Scan for the cell matching the given text and deliver its [X, Y] coordinate at center. 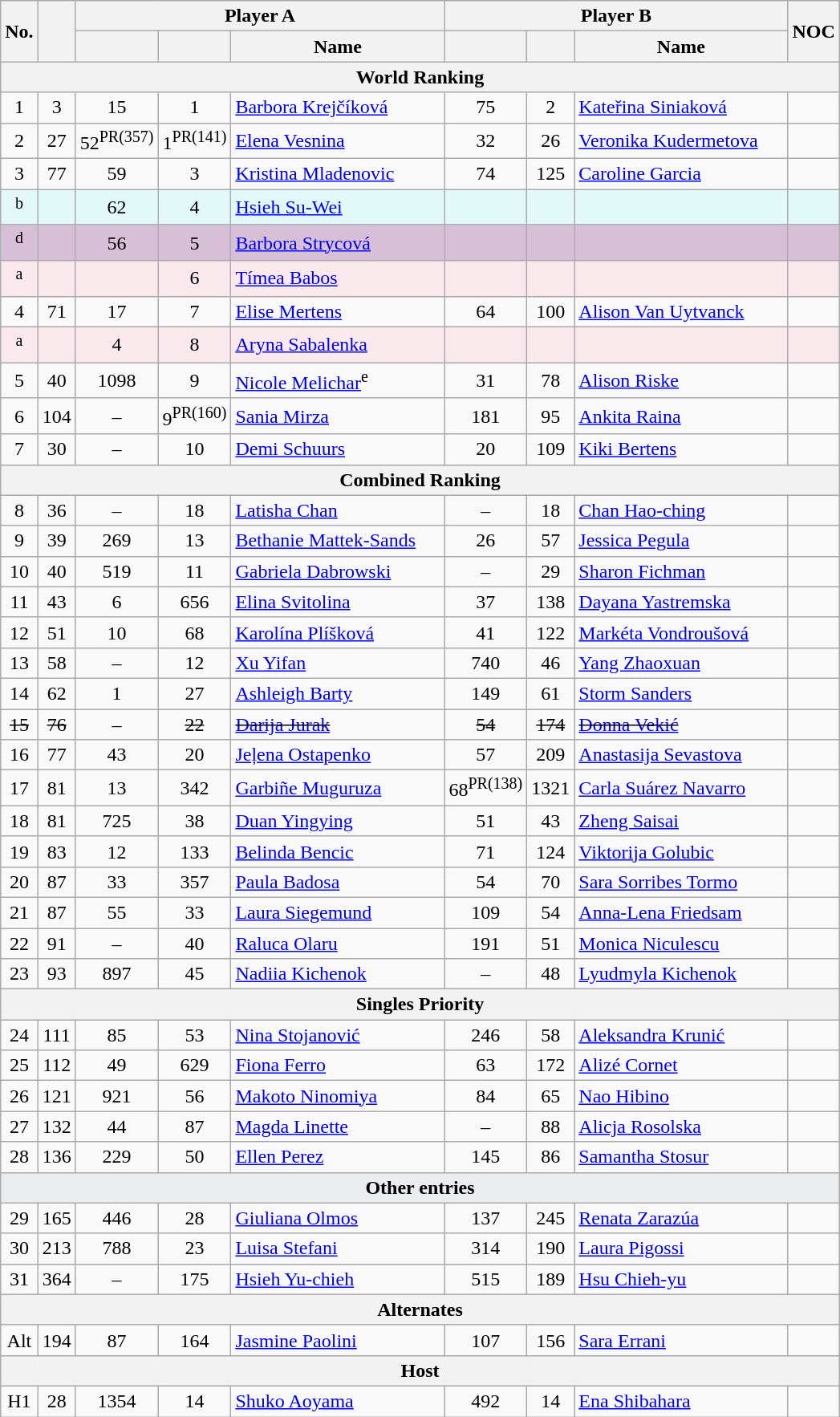
145 [486, 1157]
246 [486, 1035]
Aryna Sabalenka [338, 345]
93 [56, 974]
446 [117, 1218]
1PR(141) [194, 141]
Xu Yifan [338, 663]
Paula Badosa [338, 882]
21 [19, 912]
Player A [260, 16]
725 [117, 821]
Laura Pigossi [681, 1249]
38 [194, 821]
64 [486, 311]
52PR(357) [117, 141]
164 [194, 1340]
Demi Schuurs [338, 449]
61 [550, 694]
46 [550, 663]
Storm Sanders [681, 694]
Tímea Babos [338, 279]
86 [550, 1157]
H1 [19, 1401]
Ellen Perez [338, 1157]
112 [56, 1066]
Yang Zhaoxuan [681, 663]
Garbiñe Muguruza [338, 788]
95 [550, 416]
Alizé Cornet [681, 1066]
Alicja Rosolska [681, 1127]
9PR(160) [194, 416]
190 [550, 1249]
37 [486, 602]
Jessica Pegula [681, 541]
83 [56, 851]
b [19, 207]
65 [550, 1096]
Raluca Olaru [338, 943]
229 [117, 1157]
Viktorija Golubic [681, 851]
269 [117, 541]
Barbora Strycová [338, 242]
175 [194, 1279]
53 [194, 1035]
Aleksandra Krunić [681, 1035]
Jasmine Paolini [338, 1340]
104 [56, 416]
Caroline Garcia [681, 174]
Latisha Chan [338, 510]
Magda Linette [338, 1127]
39 [56, 541]
Zheng Saisai [681, 821]
Giuliana Olmos [338, 1218]
156 [550, 1340]
Alt [19, 1340]
125 [550, 174]
133 [194, 851]
Hsu Chieh-yu [681, 1279]
Samantha Stosur [681, 1157]
Nina Stojanović [338, 1035]
Donna Vekić [681, 725]
174 [550, 725]
Karolína Plíšková [338, 632]
75 [486, 108]
136 [56, 1157]
Duan Yingying [338, 821]
Darija Jurak [338, 725]
Alison Van Uytvanck [681, 311]
Player B [616, 16]
Carla Suárez Navarro [681, 788]
519 [117, 571]
74 [486, 174]
1098 [117, 380]
149 [486, 694]
Markéta Vondroušová [681, 632]
45 [194, 974]
Sara Errani [681, 1340]
740 [486, 663]
172 [550, 1066]
100 [550, 311]
No. [19, 31]
Nicole Melichare [338, 380]
70 [550, 882]
59 [117, 174]
Nadiia Kichenok [338, 974]
Hsieh Yu-chieh [338, 1279]
Shuko Aoyama [338, 1401]
68 [194, 632]
32 [486, 141]
Other entries [420, 1188]
245 [550, 1218]
55 [117, 912]
165 [56, 1218]
Elise Mertens [338, 311]
78 [550, 380]
181 [486, 416]
Kiki Bertens [681, 449]
111 [56, 1035]
63 [486, 1066]
Elina Svitolina [338, 602]
Hsieh Su-Wei [338, 207]
Alternates [420, 1309]
36 [56, 510]
Singles Priority [420, 1005]
91 [56, 943]
Elena Vesnina [338, 141]
Gabriela Dabrowski [338, 571]
124 [550, 851]
Monica Niculescu [681, 943]
76 [56, 725]
Kateřina Siniaková [681, 108]
Combined Ranking [420, 480]
492 [486, 1401]
Fiona Ferro [338, 1066]
213 [56, 1249]
Sharon Fichman [681, 571]
Sania Mirza [338, 416]
189 [550, 1279]
Anastasija Sevastova [681, 755]
897 [117, 974]
Host [420, 1370]
Lyudmyla Kichenok [681, 974]
Luisa Stefani [338, 1249]
191 [486, 943]
24 [19, 1035]
84 [486, 1096]
85 [117, 1035]
314 [486, 1249]
Laura Siegemund [338, 912]
364 [56, 1279]
137 [486, 1218]
Jeļena Ostapenko [338, 755]
d [19, 242]
49 [117, 1066]
Veronika Kudermetova [681, 141]
68PR(138) [486, 788]
629 [194, 1066]
342 [194, 788]
Ena Shibahara [681, 1401]
Nao Hibino [681, 1096]
194 [56, 1340]
50 [194, 1157]
138 [550, 602]
1354 [117, 1401]
16 [19, 755]
1321 [550, 788]
Alison Riske [681, 380]
Sara Sorribes Tormo [681, 882]
515 [486, 1279]
Barbora Krejčíková [338, 108]
25 [19, 1066]
Chan Hao-ching [681, 510]
Renata Zarazúa [681, 1218]
19 [19, 851]
NOC [814, 31]
Dayana Yastremska [681, 602]
122 [550, 632]
209 [550, 755]
121 [56, 1096]
788 [117, 1249]
Belinda Bencic [338, 851]
357 [194, 882]
44 [117, 1127]
48 [550, 974]
41 [486, 632]
Makoto Ninomiya [338, 1096]
Kristina Mladenovic [338, 174]
Ankita Raina [681, 416]
Bethanie Mattek-Sands [338, 541]
World Ranking [420, 77]
88 [550, 1127]
132 [56, 1127]
107 [486, 1340]
921 [117, 1096]
Anna-Lena Friedsam [681, 912]
Ashleigh Barty [338, 694]
656 [194, 602]
